Extract the [x, y] coordinate from the center of the cell holding the provided text.  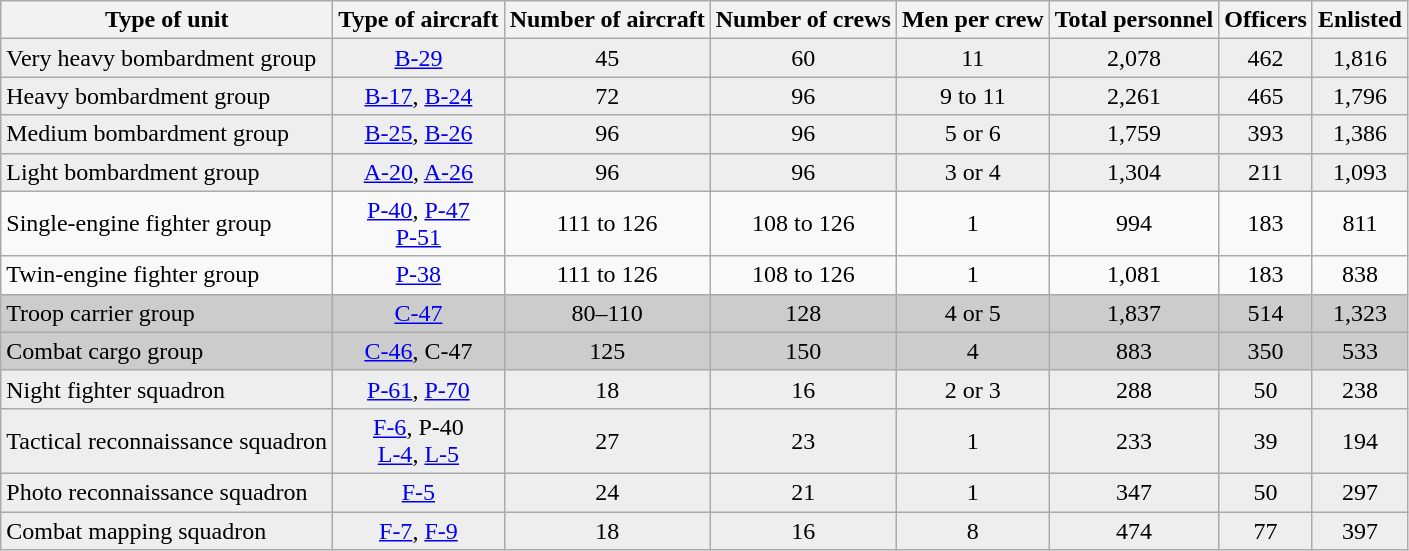
194 [1360, 440]
Troop carrier group [167, 313]
Single-engine fighter group [167, 224]
2 or 3 [972, 389]
514 [1266, 313]
Tactical reconnaissance squadron [167, 440]
474 [1134, 531]
21 [803, 492]
128 [803, 313]
811 [1360, 224]
347 [1134, 492]
45 [607, 58]
393 [1266, 134]
238 [1360, 389]
4 or 5 [972, 313]
Type of aircraft [418, 20]
1,759 [1134, 134]
11 [972, 58]
Officers [1266, 20]
297 [1360, 492]
994 [1134, 224]
1,837 [1134, 313]
Combat mapping squadron [167, 531]
Twin-engine fighter group [167, 275]
F-7, F-9 [418, 531]
72 [607, 96]
5 or 6 [972, 134]
1,796 [1360, 96]
Photo reconnaissance squadron [167, 492]
1,081 [1134, 275]
838 [1360, 275]
Number of aircraft [607, 20]
4 [972, 351]
150 [803, 351]
1,323 [1360, 313]
27 [607, 440]
Number of crews [803, 20]
F-5 [418, 492]
P-40, P-47P-51 [418, 224]
533 [1360, 351]
B-17, B-24 [418, 96]
Men per crew [972, 20]
Very heavy bombardment group [167, 58]
462 [1266, 58]
9 to 11 [972, 96]
P-38 [418, 275]
1,093 [1360, 172]
39 [1266, 440]
F-6, P-40L-4, L-5 [418, 440]
288 [1134, 389]
C-47 [418, 313]
1,386 [1360, 134]
Night fighter squadron [167, 389]
80–110 [607, 313]
C-46, C-47 [418, 351]
125 [607, 351]
24 [607, 492]
P-61, P-70 [418, 389]
883 [1134, 351]
Medium bombardment group [167, 134]
397 [1360, 531]
60 [803, 58]
Heavy bombardment group [167, 96]
233 [1134, 440]
Light bombardment group [167, 172]
1,816 [1360, 58]
A-20, A-26 [418, 172]
211 [1266, 172]
Combat cargo group [167, 351]
23 [803, 440]
8 [972, 531]
3 or 4 [972, 172]
B-29 [418, 58]
B-25, B-26 [418, 134]
Total personnel [1134, 20]
350 [1266, 351]
77 [1266, 531]
2,261 [1134, 96]
1,304 [1134, 172]
Enlisted [1360, 20]
Type of unit [167, 20]
465 [1266, 96]
2,078 [1134, 58]
